Return the (x, y) coordinate for the center point of the cell that contains the specified text.  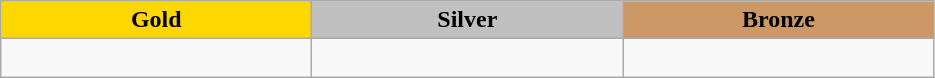
Silver (468, 20)
Bronze (778, 20)
Gold (156, 20)
